Find where the given text appears and provide that cell's center as [x, y] coordinate. 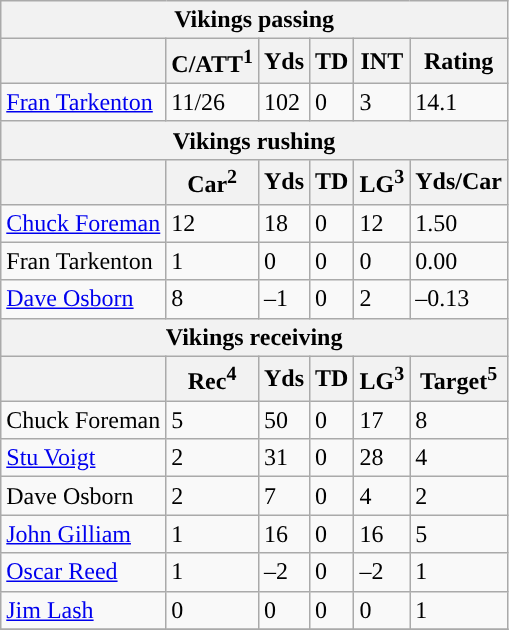
3 [382, 102]
Yds/Car [459, 182]
Target5 [459, 378]
INT [382, 62]
–1 [284, 299]
Rating [459, 62]
0.00 [459, 261]
Vikings receiving [254, 337]
Vikings passing [254, 20]
14.1 [459, 102]
31 [284, 458]
102 [284, 102]
Oscar Reed [84, 572]
1.50 [459, 223]
17 [382, 420]
Jim Lash [84, 610]
50 [284, 420]
Stu Voigt [84, 458]
Vikings rushing [254, 140]
Rec4 [212, 378]
Car2 [212, 182]
11/26 [212, 102]
John Gilliam [84, 534]
28 [382, 458]
–0.13 [459, 299]
7 [284, 496]
18 [284, 223]
C/ATT1 [212, 62]
